Detect which cell encompasses the target text, then output its (x, y) center coordinate. 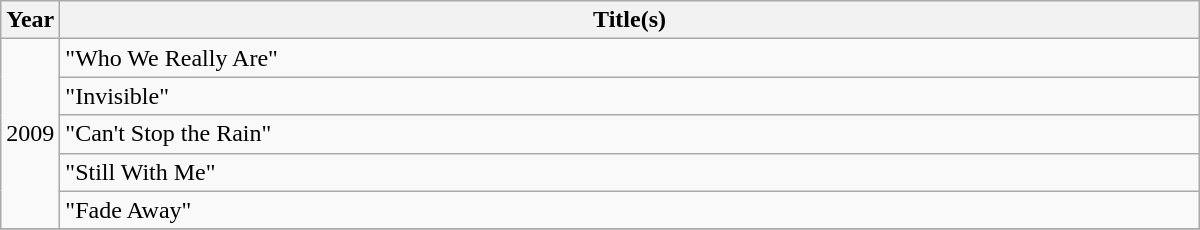
"Who We Really Are" (630, 58)
Year (30, 20)
"Can't Stop the Rain" (630, 134)
"Still With Me" (630, 172)
"Invisible" (630, 96)
2009 (30, 134)
Title(s) (630, 20)
"Fade Away" (630, 210)
